Find where the given text appears and provide that cell's center as [x, y] coordinate. 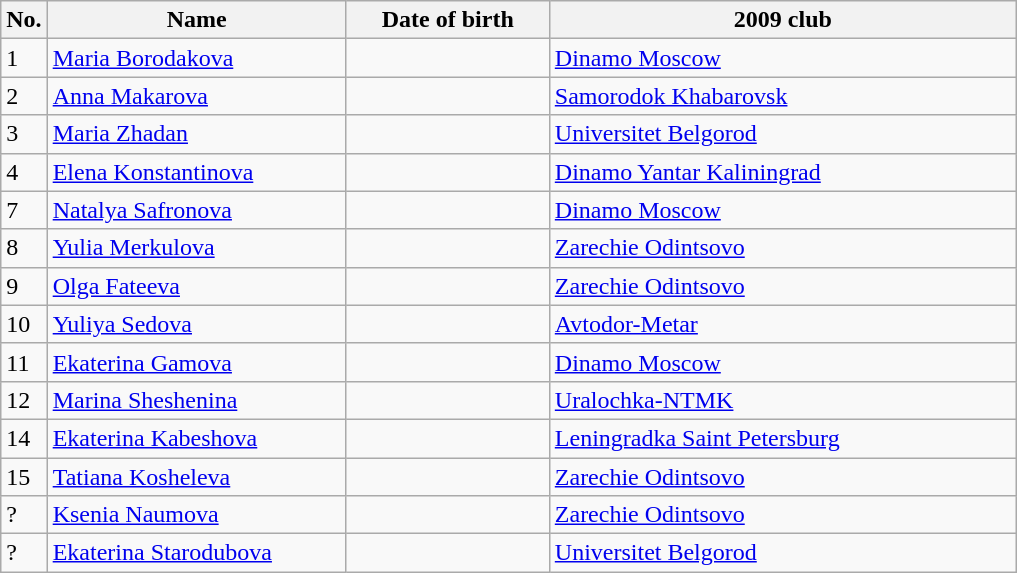
Date of birth [448, 20]
10 [24, 324]
Olga Fateeva [196, 286]
Elena Konstantinova [196, 172]
Uralochka-NTMK [782, 400]
1 [24, 58]
8 [24, 248]
Ekaterina Kabeshova [196, 438]
Maria Zhadan [196, 134]
11 [24, 362]
Leningradka Saint Petersburg [782, 438]
Ksenia Naumova [196, 515]
Ekaterina Starodubova [196, 553]
Tatiana Kosheleva [196, 477]
Name [196, 20]
Dinamo Yantar Kaliningrad [782, 172]
4 [24, 172]
Samorodok Khabarovsk [782, 96]
2009 club [782, 20]
Natalya Safronova [196, 210]
Yulia Merkulova [196, 248]
Yuliya Sedova [196, 324]
9 [24, 286]
No. [24, 20]
3 [24, 134]
12 [24, 400]
14 [24, 438]
Avtodor-Metar [782, 324]
7 [24, 210]
15 [24, 477]
Marina Sheshenina [196, 400]
Anna Makarova [196, 96]
Maria Borodakova [196, 58]
Ekaterina Gamova [196, 362]
2 [24, 96]
